Find where the given text appears and provide that cell's center as [X, Y] coordinate. 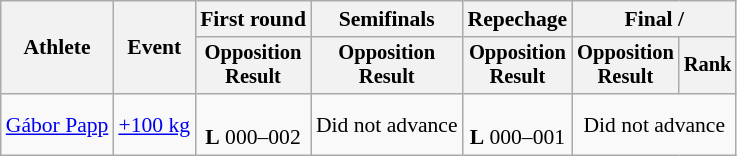
+100 kg [154, 124]
Repechage [518, 19]
Final / [654, 19]
Semifinals [387, 19]
First round [253, 19]
Athlete [58, 48]
L 000–002 [253, 124]
Rank [708, 66]
Gábor Papp [58, 124]
L 000–001 [518, 124]
Event [154, 48]
